Identify which cell holds the provided text, then report its (X, Y) central coordinate. 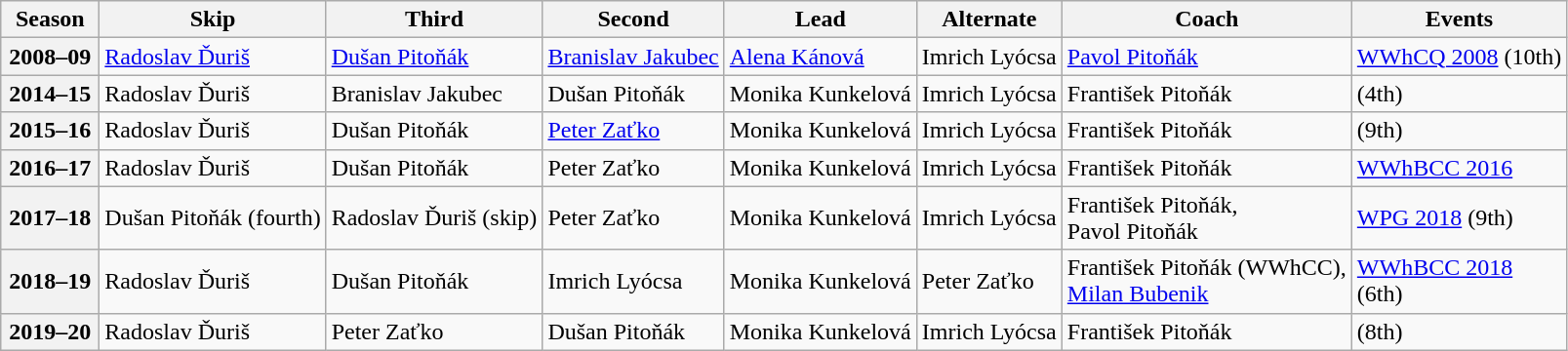
2019–20 (51, 331)
Coach (1206, 19)
2017–18 (51, 218)
2016–17 (51, 168)
2015–16 (51, 131)
Alena Kánová (820, 57)
Radoslav Ďuriš (skip) (434, 218)
Events (1459, 19)
WWhCQ 2008 (10th) (1459, 57)
(9th) (1459, 131)
František Pitoňák,Pavol Pitoňák (1206, 218)
Third (434, 19)
WWhBCC 2016 (1459, 168)
WPG 2018 (9th) (1459, 218)
2014–15 (51, 94)
2018–19 (51, 281)
2008–09 (51, 57)
(8th) (1459, 331)
WWhBCC 2018 (6th) (1459, 281)
Dušan Pitoňák (fourth) (213, 218)
Skip (213, 19)
Season (51, 19)
(4th) (1459, 94)
František Pitoňák (WWhCC),Milan Bubenik (1206, 281)
Pavol Pitoňák (1206, 57)
Alternate (989, 19)
Lead (820, 19)
Second (633, 19)
